Return the (x, y) coordinate for the center point of the cell that contains the specified text.  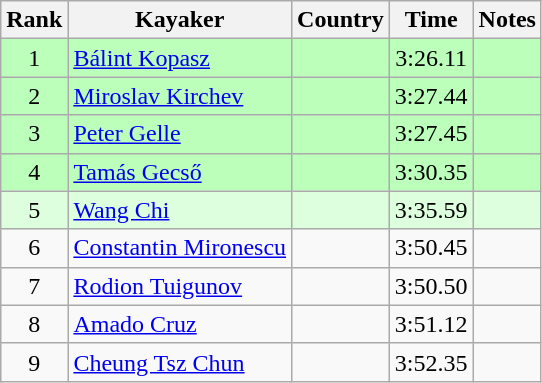
Miroslav Kirchev (180, 96)
3:52.35 (431, 362)
Country (341, 20)
1 (34, 58)
Time (431, 20)
Cheung Tsz Chun (180, 362)
7 (34, 286)
Peter Gelle (180, 134)
Rodion Tuigunov (180, 286)
8 (34, 324)
3:51.12 (431, 324)
Constantin Mironescu (180, 248)
3:35.59 (431, 210)
3:27.45 (431, 134)
3:27.44 (431, 96)
3:26.11 (431, 58)
5 (34, 210)
3 (34, 134)
4 (34, 172)
Kayaker (180, 20)
Notes (507, 20)
Wang Chi (180, 210)
Rank (34, 20)
2 (34, 96)
Bálint Kopasz (180, 58)
3:30.35 (431, 172)
6 (34, 248)
9 (34, 362)
Tamás Gecső (180, 172)
Amado Cruz (180, 324)
3:50.45 (431, 248)
3:50.50 (431, 286)
